Search for the cell housing the specified text and yield its (x, y) center coordinate. 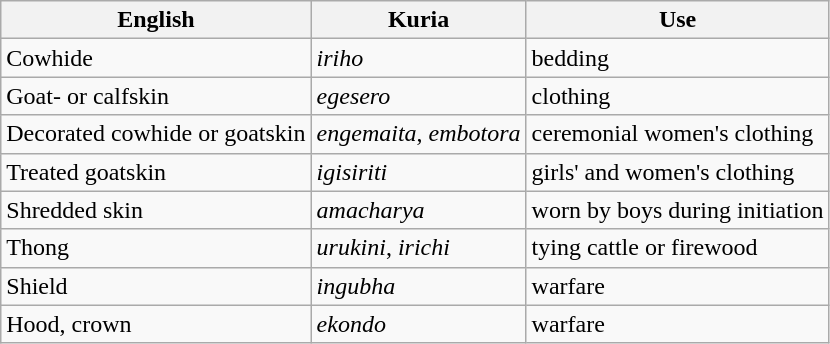
igisiriti (418, 172)
Goat- or calfskin (156, 96)
ingubha (418, 286)
Kuria (418, 20)
Shredded skin (156, 210)
Shield (156, 286)
clothing (678, 96)
English (156, 20)
engemaita, embotora (418, 134)
girls' and women's clothing (678, 172)
iriho (418, 58)
urukini, irichi (418, 248)
egesero (418, 96)
bedding (678, 58)
Use (678, 20)
Cowhide (156, 58)
amacharya (418, 210)
Treated goatskin (156, 172)
ceremonial women's clothing (678, 134)
tying cattle or firewood (678, 248)
Decorated cowhide or goatskin (156, 134)
Thong (156, 248)
Hood, crown (156, 324)
ekondo (418, 324)
worn by boys during initiation (678, 210)
